Pinpoint the cell where the given text exists, returning its [x, y] midpoint coordinate. 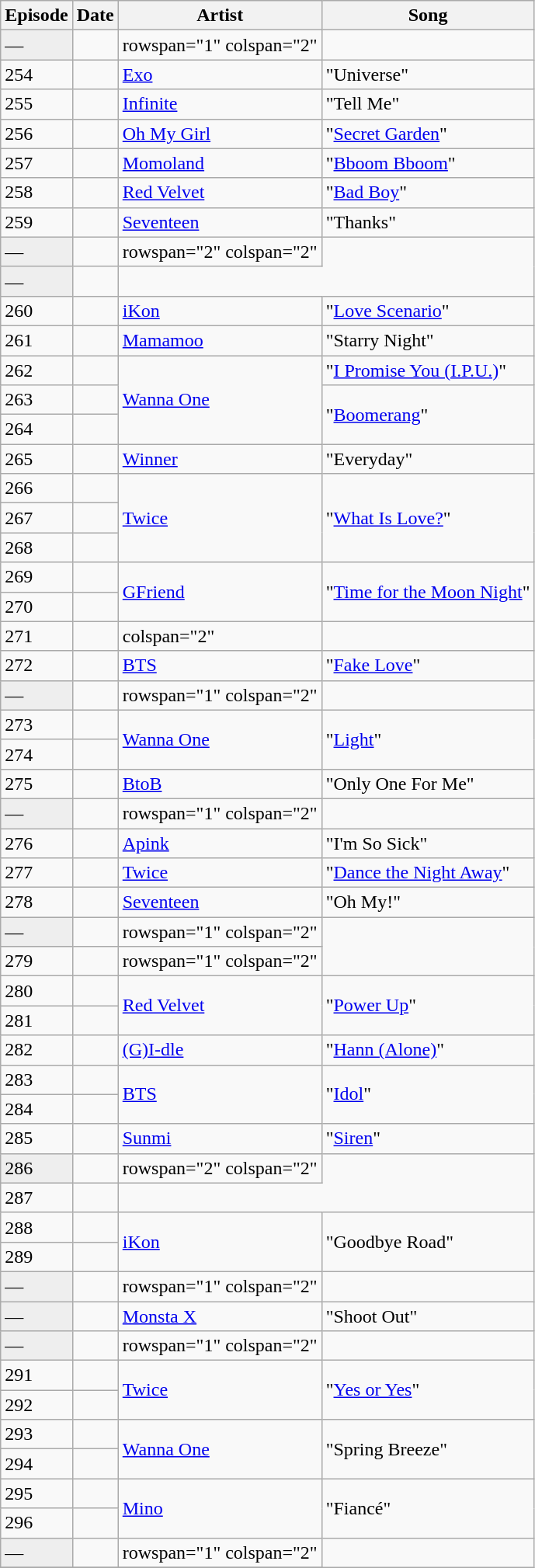
Infinite [220, 104]
"Yes or Yes" [428, 1390]
254 [36, 75]
Song [428, 16]
Oh My Girl [220, 134]
256 [36, 134]
BtoB [220, 784]
Winner [220, 459]
Monsta X [220, 1316]
282 [36, 1050]
265 [36, 459]
292 [36, 1405]
293 [36, 1434]
"Tell Me" [428, 104]
274 [36, 754]
"Idol" [428, 1094]
"I Promise You (I.P.U.)" [428, 370]
Episode [36, 16]
Artist [220, 16]
Date [95, 16]
"Shoot Out" [428, 1316]
257 [36, 163]
"Starry Night" [428, 340]
Momoland [220, 163]
"Oh My!" [428, 902]
"Power Up" [428, 1006]
colspan="2" [220, 636]
"Dance the Night Away" [428, 873]
"Siren" [428, 1139]
266 [36, 488]
272 [36, 666]
261 [36, 340]
284 [36, 1109]
262 [36, 370]
255 [36, 104]
"Only One For Me" [428, 784]
294 [36, 1464]
268 [36, 548]
"Universe" [428, 75]
271 [36, 636]
"Bad Boy" [428, 193]
283 [36, 1080]
296 [36, 1523]
"Thanks" [428, 222]
267 [36, 518]
263 [36, 400]
(G)I-dle [220, 1050]
"Secret Garden" [428, 134]
279 [36, 961]
Apink [220, 843]
259 [36, 222]
276 [36, 843]
"Light" [428, 739]
"Spring Breeze" [428, 1449]
286 [36, 1168]
"Boomerang" [428, 415]
"Hann (Alone)" [428, 1050]
Exo [220, 75]
"Bboom Bboom" [428, 163]
269 [36, 577]
278 [36, 902]
277 [36, 873]
280 [36, 991]
281 [36, 1020]
"Everyday" [428, 459]
295 [36, 1493]
291 [36, 1375]
"Fake Love" [428, 666]
GFriend [220, 592]
"Time for the Moon Night" [428, 592]
Mamamoo [220, 340]
258 [36, 193]
287 [36, 1198]
"Love Scenario" [428, 311]
Mino [220, 1508]
"Fiancé" [428, 1508]
260 [36, 311]
273 [36, 725]
288 [36, 1227]
Sunmi [220, 1139]
270 [36, 607]
"I'm So Sick" [428, 843]
289 [36, 1257]
"Goodbye Road" [428, 1242]
275 [36, 784]
285 [36, 1139]
"What Is Love?" [428, 518]
264 [36, 429]
